Scan for the cell matching the given text and deliver its [X, Y] coordinate at center. 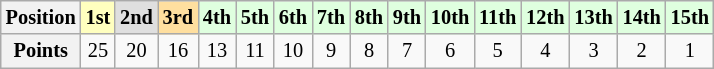
5 [498, 51]
4 [545, 51]
7th [331, 17]
Points [41, 51]
4th [217, 17]
13 [217, 51]
2nd [136, 17]
9 [331, 51]
Position [41, 17]
10th [450, 17]
10 [293, 51]
25 [98, 51]
6th [293, 17]
12th [545, 17]
8th [369, 17]
8 [369, 51]
16 [178, 51]
20 [136, 51]
14th [642, 17]
1st [98, 17]
13th [593, 17]
5th [255, 17]
15th [690, 17]
11th [498, 17]
3 [593, 51]
1 [690, 51]
9th [407, 17]
3rd [178, 17]
11 [255, 51]
2 [642, 51]
7 [407, 51]
6 [450, 51]
